Return the (X, Y) coordinate for the center point of the cell that contains the specified text.  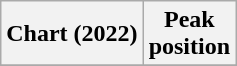
Chart (2022) (72, 34)
Peakposition (189, 34)
